Output the (x, y) coordinate of the center of the cell containing the given text.  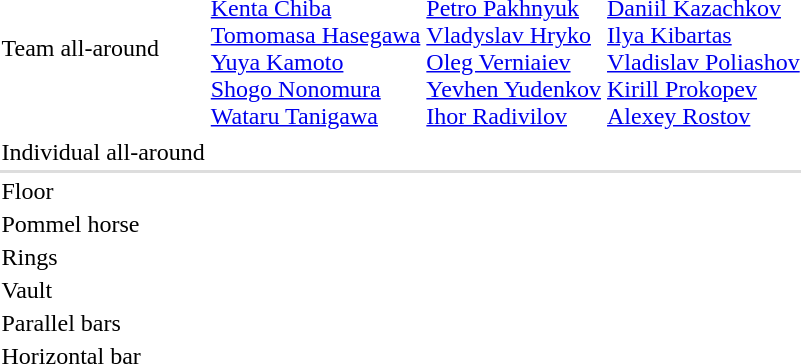
Floor (103, 191)
Parallel bars (103, 323)
Vault (103, 290)
Rings (103, 257)
Pommel horse (103, 224)
Individual all-around (103, 152)
